Identify which cell holds the provided text, then report its [x, y] central coordinate. 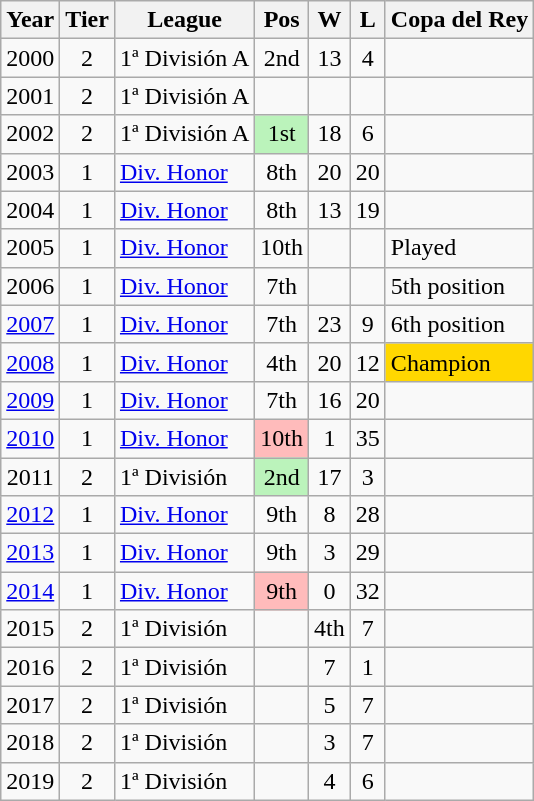
2014 [30, 591]
12 [368, 362]
2001 [30, 96]
5th position [459, 286]
Year [30, 20]
9 [368, 324]
18 [330, 134]
19 [368, 210]
2019 [30, 781]
17 [330, 477]
2009 [30, 400]
2017 [30, 705]
2010 [30, 438]
Champion [459, 362]
2000 [30, 58]
6th position [459, 324]
23 [330, 324]
L [368, 20]
League [184, 20]
5 [330, 705]
2015 [30, 629]
2018 [30, 743]
W [330, 20]
Pos [282, 20]
Copa del Rey [459, 20]
0 [330, 591]
2008 [30, 362]
35 [368, 438]
2016 [30, 667]
2012 [30, 515]
2006 [30, 286]
2007 [30, 324]
Tier [88, 20]
32 [368, 591]
2003 [30, 172]
2011 [30, 477]
28 [368, 515]
29 [368, 553]
2002 [30, 134]
2013 [30, 553]
16 [330, 400]
Played [459, 248]
2004 [30, 210]
8 [330, 515]
2005 [30, 248]
1st [282, 134]
